Output the [X, Y] coordinate of the center of the cell containing the given text.  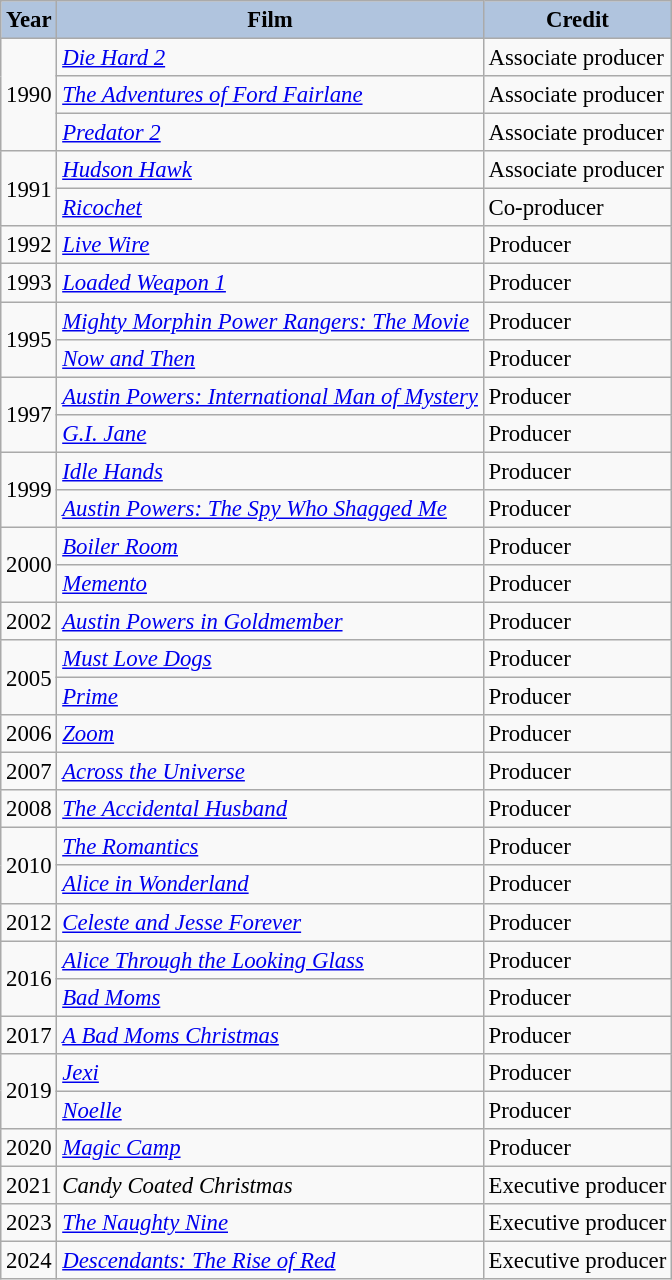
Ricochet [270, 208]
2016 [29, 978]
Year [29, 20]
Die Hard 2 [270, 58]
1992 [29, 245]
2017 [29, 1035]
2021 [29, 1185]
2007 [29, 772]
Loaded Weapon 1 [270, 283]
1995 [29, 340]
A Bad Moms Christmas [270, 1035]
1997 [29, 414]
The Naughty Nine [270, 1223]
Alice in Wonderland [270, 885]
2010 [29, 866]
2002 [29, 621]
1991 [29, 188]
Hudson Hawk [270, 170]
Celeste and Jesse Forever [270, 922]
2019 [29, 1092]
Memento [270, 584]
Credit [577, 20]
Magic Camp [270, 1148]
Live Wire [270, 245]
Descendants: The Rise of Red [270, 1261]
Austin Powers: The Spy Who Shagged Me [270, 509]
2008 [29, 809]
Boiler Room [270, 546]
1993 [29, 283]
2012 [29, 922]
The Accidental Husband [270, 809]
Co-producer [577, 208]
G.I. Jane [270, 433]
Jexi [270, 1073]
Idle Hands [270, 471]
2024 [29, 1261]
1999 [29, 490]
Zoom [270, 734]
Prime [270, 697]
2020 [29, 1148]
Mighty Morphin Power Rangers: The Movie [270, 321]
The Adventures of Ford Fairlane [270, 95]
Film [270, 20]
Austin Powers: International Man of Mystery [270, 396]
Noelle [270, 1110]
Candy Coated Christmas [270, 1185]
2023 [29, 1223]
The Romantics [270, 847]
Austin Powers in Goldmember [270, 621]
Must Love Dogs [270, 659]
Across the Universe [270, 772]
Now and Then [270, 358]
Bad Moms [270, 997]
Predator 2 [270, 133]
2005 [29, 678]
2006 [29, 734]
2000 [29, 564]
Alice Through the Looking Glass [270, 960]
1990 [29, 96]
